Find where the given text appears and provide that cell's center as (x, y) coordinate. 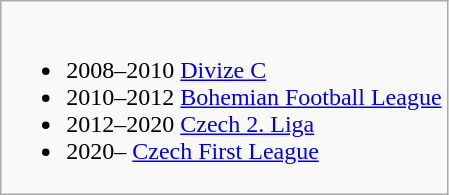
2008–2010 Divize C2010–2012 Bohemian Football League2012–2020 Czech 2. Liga2020– Czech First League (224, 98)
